Find where the given text appears and provide that cell's center as [x, y] coordinate. 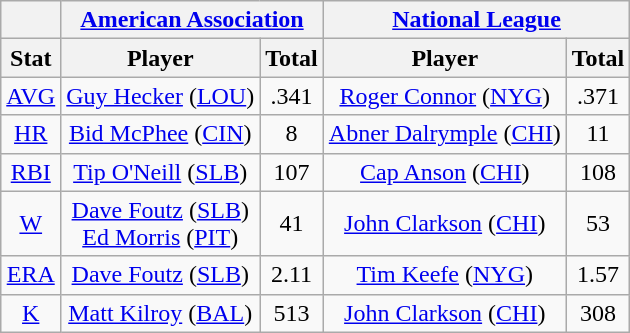
Roger Connor (NYG) [444, 96]
308 [598, 313]
Dave Foutz (SLB) [160, 275]
ERA [31, 275]
K [31, 313]
HR [31, 134]
National League [476, 20]
Stat [31, 58]
513 [292, 313]
Matt Kilroy (BAL) [160, 313]
Guy Hecker (LOU) [160, 96]
Bid McPhee (CIN) [160, 134]
AVG [31, 96]
Cap Anson (CHI) [444, 172]
Abner Dalrymple (CHI) [444, 134]
41 [292, 224]
.371 [598, 96]
8 [292, 134]
.341 [292, 96]
W [31, 224]
107 [292, 172]
RBI [31, 172]
108 [598, 172]
2.11 [292, 275]
Dave Foutz (SLB)Ed Morris (PIT) [160, 224]
1.57 [598, 275]
53 [598, 224]
Tim Keefe (NYG) [444, 275]
11 [598, 134]
Tip O'Neill (SLB) [160, 172]
American Association [192, 20]
